From the cell containing the given text, extract its center point as [X, Y] coordinate. 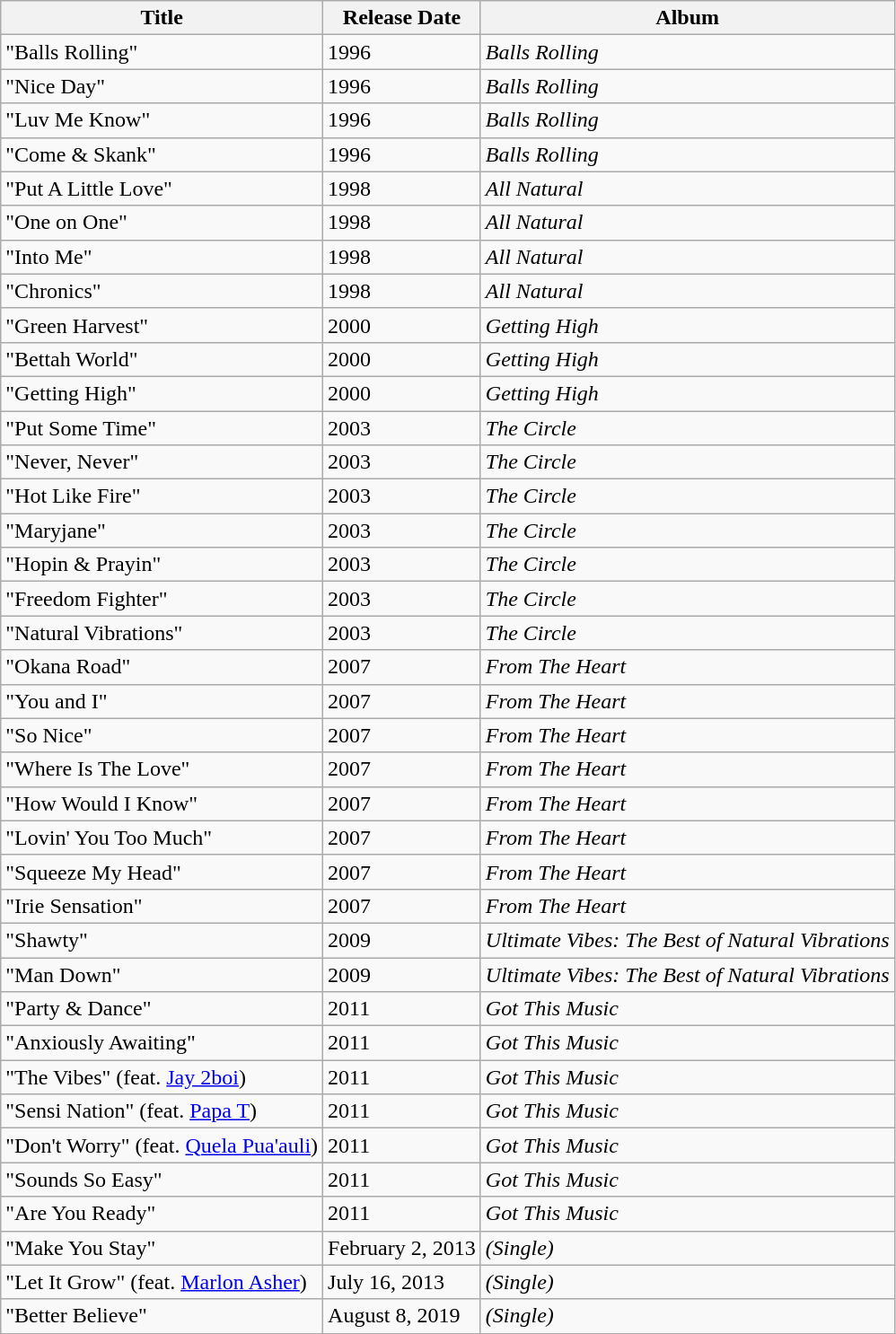
"You and I" [162, 701]
"Green Harvest" [162, 325]
"Anxiously Awaiting" [162, 1043]
"Luv Me Know" [162, 120]
Album [688, 18]
"How Would I Know" [162, 803]
"Okana Road" [162, 667]
"Sensi Nation" (feat. Papa T) [162, 1111]
"Into Me" [162, 257]
"Party & Dance" [162, 1009]
"Sounds So Easy" [162, 1180]
"Freedom Fighter" [162, 599]
Release Date [402, 18]
July 16, 2013 [402, 1282]
Title [162, 18]
"Natural Vibrations" [162, 633]
"Maryjane" [162, 531]
"Come & Skank" [162, 154]
"So Nice" [162, 735]
"Irie Sensation" [162, 906]
"One on One" [162, 223]
"Never, Never" [162, 462]
"Lovin' You Too Much" [162, 838]
"Are You Ready" [162, 1214]
"Nice Day" [162, 86]
February 2, 2013 [402, 1248]
"Getting High" [162, 393]
"Don't Worry" (feat. Quela Pua'auli) [162, 1145]
"Hot Like Fire" [162, 496]
"Chronics" [162, 291]
"Better Believe" [162, 1316]
"Squeeze My Head" [162, 872]
"Shawty" [162, 940]
"The Vibes" (feat. Jay 2boi) [162, 1077]
"Let It Grow" (feat. Marlon Asher) [162, 1282]
August 8, 2019 [402, 1316]
"Where Is The Love" [162, 769]
"Man Down" [162, 974]
"Balls Rolling" [162, 52]
"Make You Stay" [162, 1248]
"Put Some Time" [162, 428]
"Hopin & Prayin" [162, 565]
"Put A Little Love" [162, 189]
"Bettah World" [162, 359]
